From the cell containing the given text, extract its center point as [X, Y] coordinate. 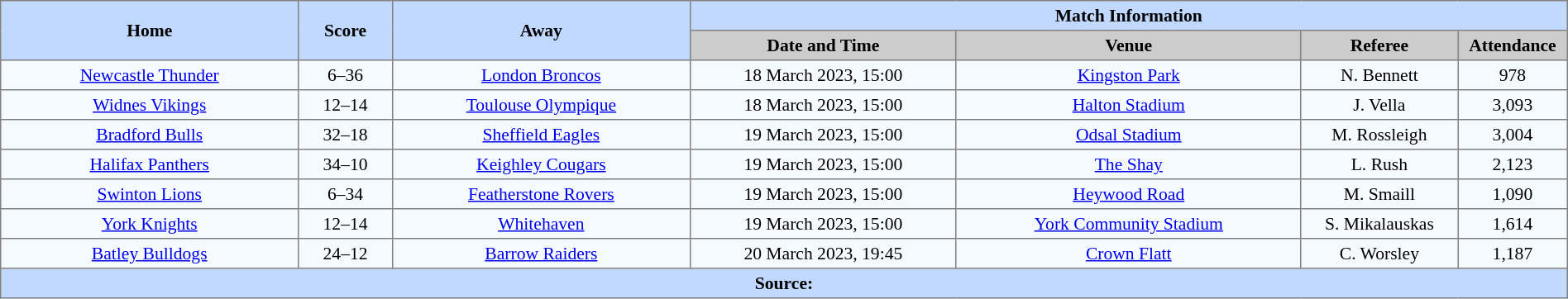
Toulouse Olympique [541, 105]
M. Smaill [1379, 194]
1,187 [1513, 254]
Kingston Park [1128, 75]
Score [346, 31]
24–12 [346, 254]
Heywood Road [1128, 194]
6–36 [346, 75]
The Shay [1128, 164]
Sheffield Eagles [541, 135]
32–18 [346, 135]
3,004 [1513, 135]
34–10 [346, 164]
Source: [784, 283]
Newcastle Thunder [150, 75]
1,090 [1513, 194]
Referee [1379, 45]
Widnes Vikings [150, 105]
Home [150, 31]
Crown Flatt [1128, 254]
Date and Time [823, 45]
Bradford Bulls [150, 135]
Whitehaven [541, 224]
Attendance [1513, 45]
J. Vella [1379, 105]
1,614 [1513, 224]
Away [541, 31]
Swinton Lions [150, 194]
20 March 2023, 19:45 [823, 254]
2,123 [1513, 164]
M. Rossleigh [1379, 135]
6–34 [346, 194]
Halton Stadium [1128, 105]
Barrow Raiders [541, 254]
Batley Bulldogs [150, 254]
Match Information [1128, 16]
Featherstone Rovers [541, 194]
London Broncos [541, 75]
N. Bennett [1379, 75]
Venue [1128, 45]
3,093 [1513, 105]
Halifax Panthers [150, 164]
C. Worsley [1379, 254]
Keighley Cougars [541, 164]
Odsal Stadium [1128, 135]
S. Mikalauskas [1379, 224]
978 [1513, 75]
York Community Stadium [1128, 224]
York Knights [150, 224]
L. Rush [1379, 164]
